Extract the [X, Y] coordinate from the center of the cell holding the provided text.  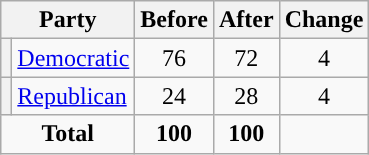
Democratic [74, 58]
28 [246, 96]
Change [324, 20]
After [246, 20]
76 [174, 58]
Total [68, 134]
Republican [74, 96]
Before [174, 20]
24 [174, 96]
Party [68, 20]
72 [246, 58]
